From the cell containing the given text, extract its center point as (X, Y) coordinate. 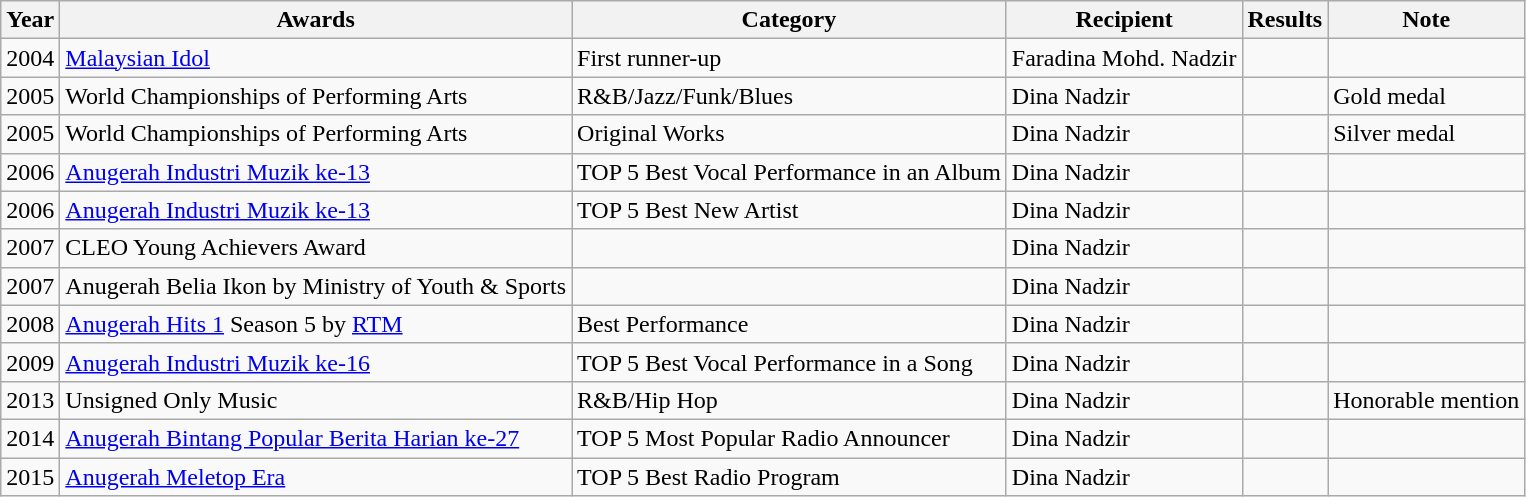
Anugerah Meletop Era (316, 477)
TOP 5 Most Popular Radio Announcer (790, 438)
Anugerah Belia Ikon by Ministry of Youth & Sports (316, 286)
Gold medal (1426, 96)
Best Performance (790, 324)
2009 (30, 362)
Results (1285, 20)
Recipient (1124, 20)
CLEO Young Achievers Award (316, 248)
Category (790, 20)
2013 (30, 400)
Malaysian Idol (316, 58)
2008 (30, 324)
First runner-up (790, 58)
Original Works (790, 134)
Honorable mention (1426, 400)
Anugerah Hits 1 Season 5 by RTM (316, 324)
Silver medal (1426, 134)
Unsigned Only Music (316, 400)
Anugerah Industri Muzik ke-16 (316, 362)
R&B/Jazz/Funk/Blues (790, 96)
2004 (30, 58)
Anugerah Bintang Popular Berita Harian ke-27 (316, 438)
R&B/Hip Hop (790, 400)
Note (1426, 20)
TOP 5 Best New Artist (790, 210)
TOP 5 Best Vocal Performance in a Song (790, 362)
2015 (30, 477)
TOP 5 Best Radio Program (790, 477)
Year (30, 20)
TOP 5 Best Vocal Performance in an Album (790, 172)
Faradina Mohd. Nadzir (1124, 58)
Awards (316, 20)
2014 (30, 438)
